Pinpoint the cell where the given text exists, returning its (x, y) midpoint coordinate. 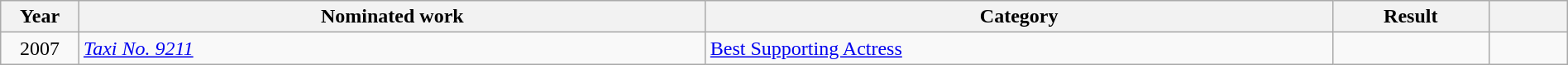
Best Supporting Actress (1019, 48)
2007 (40, 48)
Category (1019, 17)
Result (1411, 17)
Taxi No. 9211 (392, 48)
Nominated work (392, 17)
Year (40, 17)
